Identify which cell holds the provided text, then report its [X, Y] central coordinate. 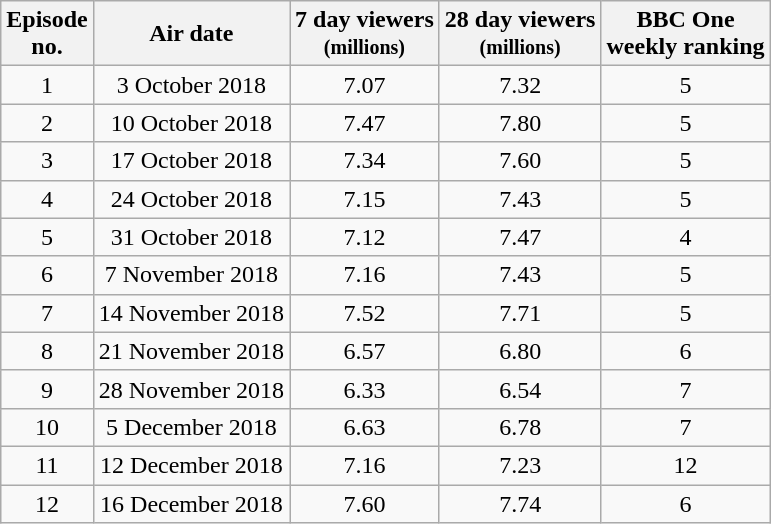
17 October 2018 [191, 161]
6.80 [520, 351]
7.32 [520, 85]
8 [47, 351]
7 November 2018 [191, 275]
16 December 2018 [191, 503]
BBC Oneweekly ranking [686, 34]
9 [47, 389]
6.57 [365, 351]
7.34 [365, 161]
12 December 2018 [191, 465]
7.80 [520, 123]
7.23 [520, 465]
14 November 2018 [191, 313]
21 November 2018 [191, 351]
7.74 [520, 503]
7.71 [520, 313]
3 October 2018 [191, 85]
7.07 [365, 85]
31 October 2018 [191, 237]
10 October 2018 [191, 123]
5 December 2018 [191, 427]
2 [47, 123]
6.54 [520, 389]
1 [47, 85]
24 October 2018 [191, 199]
6.33 [365, 389]
Episodeno. [47, 34]
7.52 [365, 313]
11 [47, 465]
10 [47, 427]
28 day viewers(millions) [520, 34]
6.78 [520, 427]
Air date [191, 34]
6.63 [365, 427]
28 November 2018 [191, 389]
7.15 [365, 199]
7.12 [365, 237]
7 day viewers(millions) [365, 34]
3 [47, 161]
